Capture the cell that displays the provided text and extract its (X, Y) central coordinate. 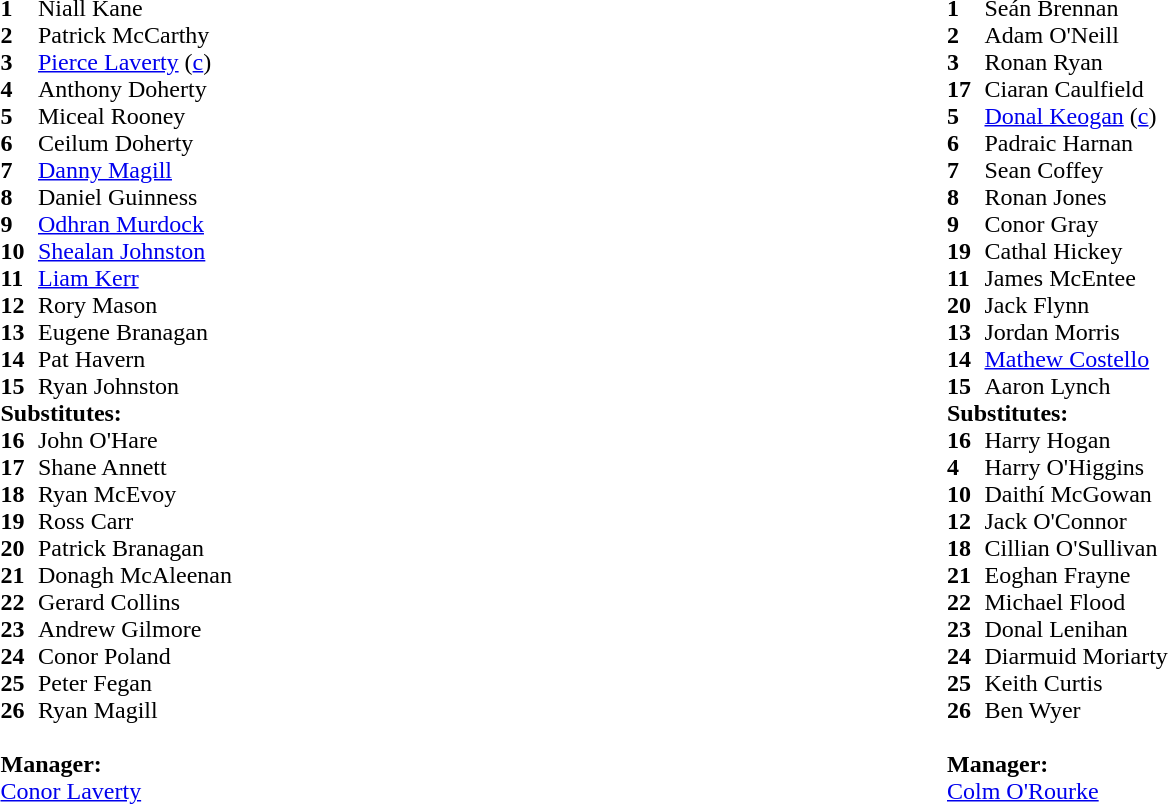
Ryan Magill (135, 710)
Michael Flood (1076, 602)
Ronan Jones (1076, 198)
Keith Curtis (1076, 684)
Liam Kerr (135, 278)
Harry O'Higgins (1076, 468)
Aaron Lynch (1076, 386)
Conor Gray (1076, 224)
Shane Annett (135, 468)
Patrick Branagan (135, 548)
Harry Hogan (1076, 440)
Jack Flynn (1076, 306)
Conor Poland (135, 656)
James McEntee (1076, 278)
Donagh McAleenan (135, 576)
Ronan Ryan (1076, 62)
Donal Keogan (c) (1076, 116)
John O'Hare (135, 440)
Jack O'Connor (1076, 522)
Donal Lenihan (1076, 630)
Miceal Rooney (135, 116)
Ben Wyer (1076, 710)
Pierce Laverty (c) (135, 62)
Pat Havern (135, 360)
Ryan McEvoy (135, 494)
Peter Fegan (135, 684)
Cathal Hickey (1076, 252)
Ryan Johnston (135, 386)
Ceilum Doherty (135, 144)
Ross Carr (135, 522)
Padraic Harnan (1076, 144)
Daithí McGowan (1076, 494)
Diarmuid Moriarty (1076, 656)
Danny Magill (135, 170)
Eugene Branagan (135, 332)
Ciaran Caulfield (1076, 90)
Patrick McCarthy (135, 36)
Daniel Guinness (135, 198)
Shealan Johnston (135, 252)
Andrew Gilmore (135, 630)
Mathew Costello (1076, 360)
Rory Mason (135, 306)
Jordan Morris (1076, 332)
Anthony Doherty (135, 90)
Cillian O'Sullivan (1076, 548)
Eoghan Frayne (1076, 576)
Odhran Murdock (135, 224)
Adam O'Neill (1076, 36)
Gerard Collins (135, 602)
Sean Coffey (1076, 170)
